Return (X, Y) of the center of cell containing provided text 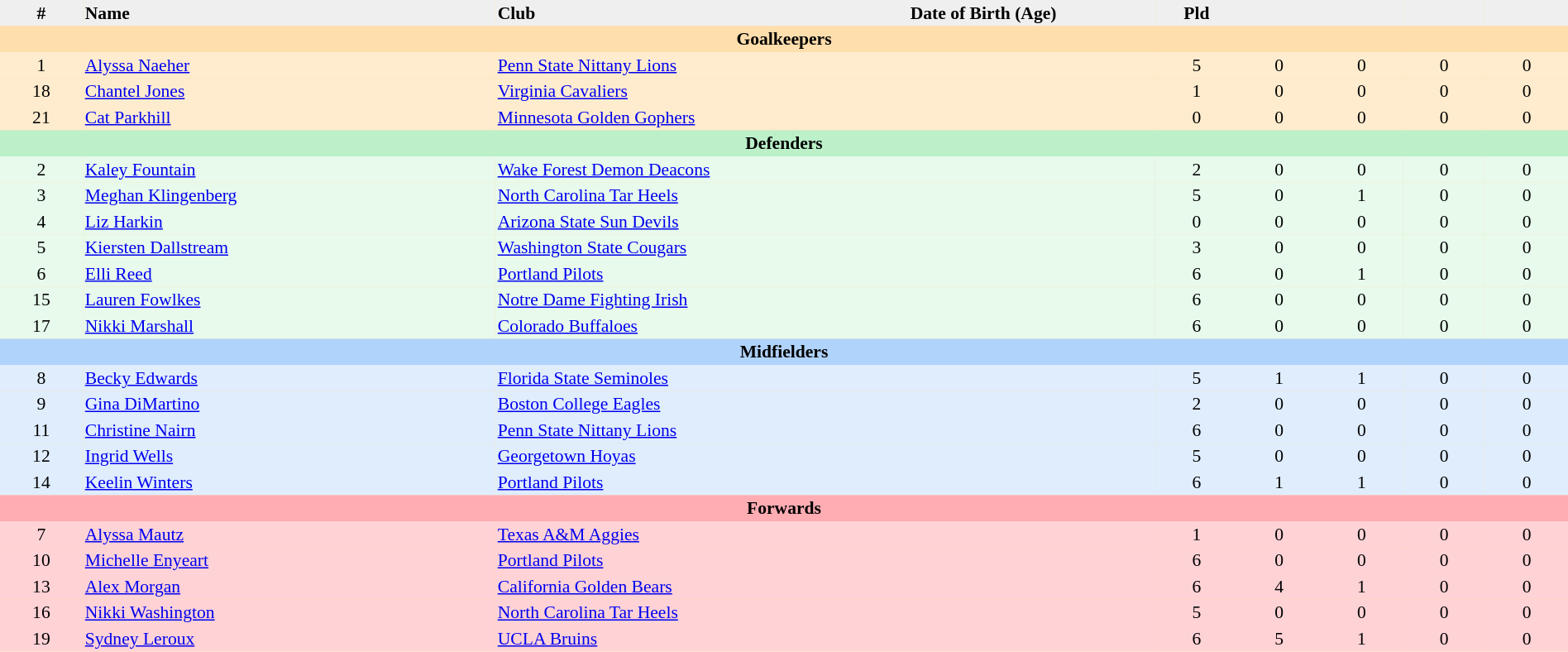
11 (41, 430)
Nikki Washington (289, 612)
Wake Forest Demon Deacons (701, 170)
Chantel Jones (289, 91)
Defenders (784, 144)
Becky Edwards (289, 378)
Alyssa Mautz (289, 535)
Date of Birth (Age) (1032, 13)
Elli Reed (289, 274)
Christine Nairn (289, 430)
18 (41, 91)
Midfielders (784, 352)
Florida State Seminoles (701, 378)
Boston College Eagles (701, 404)
Sydney Leroux (289, 639)
Liz Harkin (289, 222)
Minnesota Golden Gophers (701, 117)
19 (41, 639)
Goalkeepers (784, 40)
Notre Dame Fighting Irish (701, 300)
Lauren Fowlkes (289, 300)
Colorado Buffaloes (701, 326)
UCLA Bruins (701, 639)
21 (41, 117)
Nikki Marshall (289, 326)
8 (41, 378)
Arizona State Sun Devils (701, 222)
Kiersten Dallstream (289, 248)
Texas A&M Aggies (701, 535)
Michelle Enyeart (289, 561)
9 (41, 404)
Meghan Klingenberg (289, 195)
Georgetown Hoyas (701, 457)
Alyssa Naeher (289, 65)
# (41, 13)
Kaley Fountain (289, 170)
Virginia Cavaliers (701, 91)
16 (41, 612)
10 (41, 561)
Gina DiMartino (289, 404)
Ingrid Wells (289, 457)
California Golden Bears (701, 587)
Forwards (784, 508)
12 (41, 457)
14 (41, 482)
15 (41, 300)
17 (41, 326)
Washington State Cougars (701, 248)
Pld (1197, 13)
Cat Parkhill (289, 117)
7 (41, 535)
Alex Morgan (289, 587)
Name (289, 13)
Club (701, 13)
13 (41, 587)
Keelin Winters (289, 482)
